For the text-containing cell, return its midpoint in (X, Y) coordinate format. 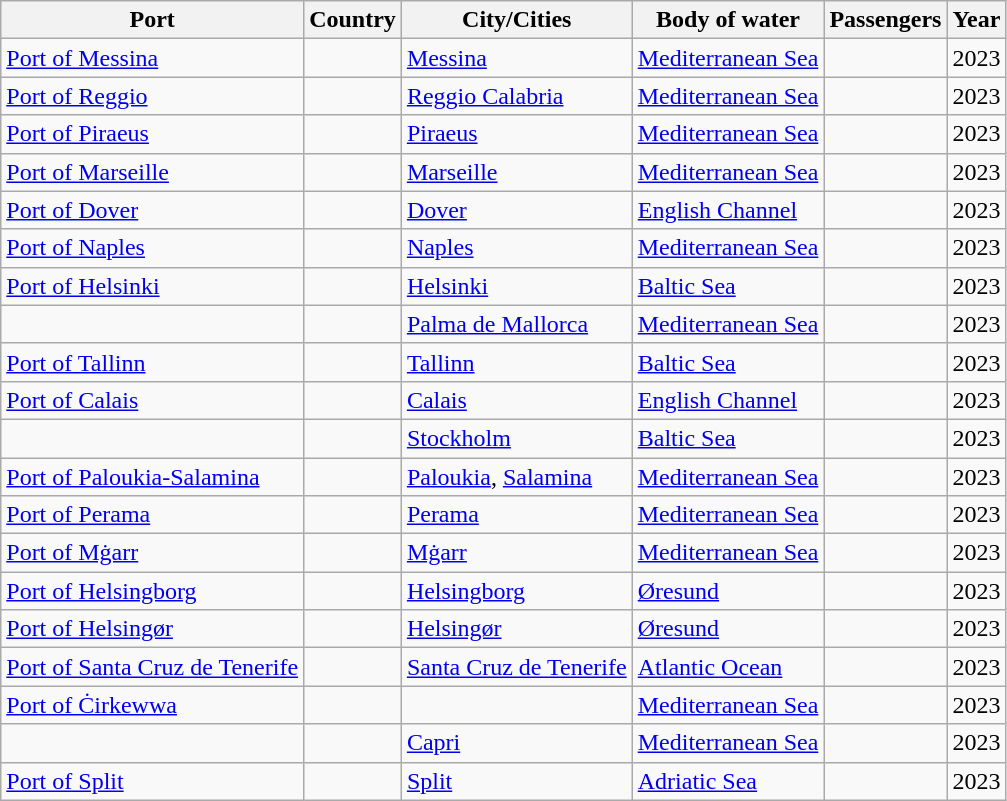
Perama (516, 515)
Port (152, 20)
Tallinn (516, 362)
Atlantic Ocean (728, 667)
Passengers (886, 20)
Capri (516, 743)
Port of Tallinn (152, 362)
Body of water (728, 20)
Reggio Calabria (516, 96)
Calais (516, 400)
Port of Perama (152, 515)
Port of Mġarr (152, 553)
Palma de Mallorca (516, 324)
Messina (516, 58)
Port of Helsingør (152, 629)
Marseille (516, 172)
Stockholm (516, 438)
Split (516, 781)
Port of Messina (152, 58)
Port of Piraeus (152, 134)
Adriatic Sea (728, 781)
Mġarr (516, 553)
Port of Helsinki (152, 286)
Port of Paloukia-Salamina (152, 477)
Port of Calais (152, 400)
Port of Marseille (152, 172)
Port of Split (152, 781)
Port of Reggio (152, 96)
Santa Cruz de Tenerife (516, 667)
City/Cities (516, 20)
Naples (516, 248)
Dover (516, 210)
Paloukia, Salamina (516, 477)
Port of Ċirkewwa (152, 705)
Country (353, 20)
Helsingør (516, 629)
Port of Dover (152, 210)
Year (976, 20)
Helsinki (516, 286)
Port of Helsingborg (152, 591)
Piraeus (516, 134)
Helsingborg (516, 591)
Port of Naples (152, 248)
Port of Santa Cruz de Tenerife (152, 667)
